Return [X, Y] of the center of cell containing provided text 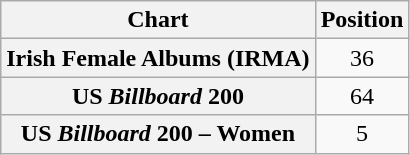
Position [362, 20]
64 [362, 96]
Chart [158, 20]
5 [362, 134]
US Billboard 200 – Women [158, 134]
Irish Female Albums (IRMA) [158, 58]
36 [362, 58]
US Billboard 200 [158, 96]
